Search for the cell housing the specified text and yield its [X, Y] center coordinate. 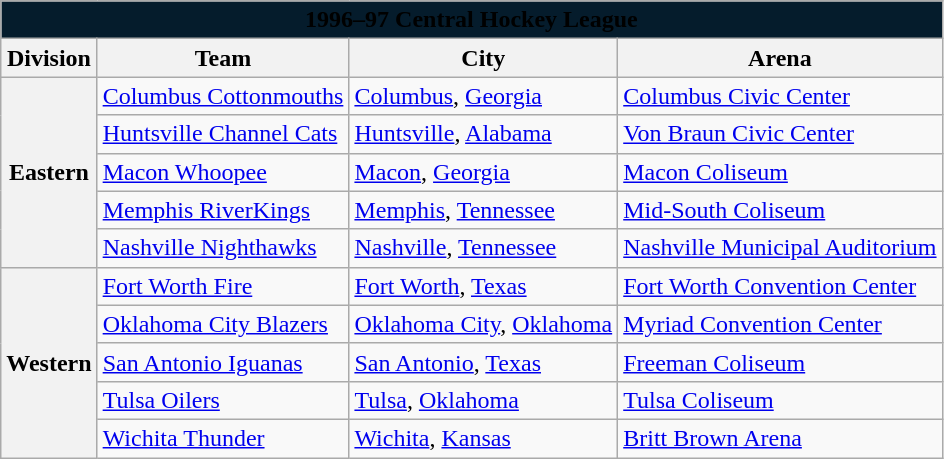
Macon Whoopee [223, 172]
Macon Coliseum [780, 172]
Columbus Cottonmouths [223, 96]
Myriad Convention Center [780, 324]
Mid-South Coliseum [780, 210]
Eastern [49, 172]
Team [223, 58]
Fort Worth Convention Center [780, 286]
Nashville Municipal Auditorium [780, 248]
Memphis RiverKings [223, 210]
Division [49, 58]
Tulsa, Oklahoma [484, 400]
San Antonio Iguanas [223, 362]
Western [49, 362]
Tulsa Coliseum [780, 400]
Von Braun Civic Center [780, 134]
Fort Worth Fire [223, 286]
Memphis, Tennessee [484, 210]
Tulsa Oilers [223, 400]
Columbus Civic Center [780, 96]
Oklahoma City, Oklahoma [484, 324]
San Antonio, Texas [484, 362]
Macon, Georgia [484, 172]
1996–97 Central Hockey League [472, 20]
Freeman Coliseum [780, 362]
Wichita Thunder [223, 438]
Columbus, Georgia [484, 96]
Wichita, Kansas [484, 438]
City [484, 58]
Fort Worth, Texas [484, 286]
Huntsville Channel Cats [223, 134]
Oklahoma City Blazers [223, 324]
Nashville, Tennessee [484, 248]
Britt Brown Arena [780, 438]
Nashville Nighthawks [223, 248]
Arena [780, 58]
Huntsville, Alabama [484, 134]
